Provide the (x, y) coordinate of the cell's center where the given text is located.  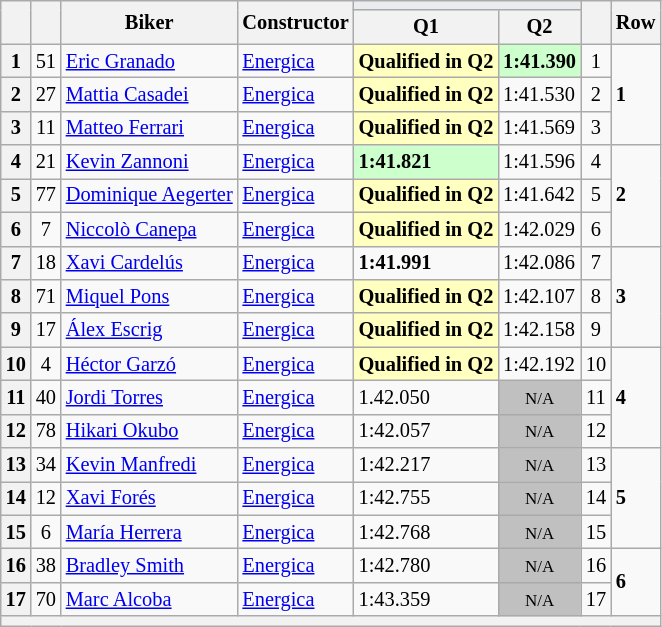
51 (46, 61)
71 (46, 296)
Kevin Manfredi (150, 465)
Hikari Okubo (150, 431)
Eric Granado (150, 61)
34 (46, 465)
27 (46, 94)
70 (46, 599)
1:42.755 (426, 498)
1:41.530 (540, 94)
1.42.050 (426, 397)
1:41.390 (540, 61)
1:41.569 (540, 128)
40 (46, 397)
Bradley Smith (150, 565)
77 (46, 195)
1:42.086 (540, 263)
1:42.107 (540, 296)
Q2 (540, 27)
Xavi Forés (150, 498)
Xavi Cardelús (150, 263)
Biker (150, 22)
1:41.642 (540, 195)
18 (46, 263)
38 (46, 565)
Miquel Pons (150, 296)
Dominique Aegerter (150, 195)
78 (46, 431)
1:42.780 (426, 565)
1:41.596 (540, 162)
Héctor Garzó (150, 364)
1:42.217 (426, 465)
1:42.057 (426, 431)
Marc Alcoba (150, 599)
Niccolò Canepa (150, 229)
Mattia Casadei (150, 94)
1:41.821 (426, 162)
1:42.158 (540, 330)
1:42.768 (426, 532)
Matteo Ferrari (150, 128)
Álex Escrig (150, 330)
1:42.192 (540, 364)
21 (46, 162)
Row (636, 22)
1:43.359 (426, 599)
Constructor (296, 22)
1:42.029 (540, 229)
María Herrera (150, 532)
Q1 (426, 27)
Jordi Torres (150, 397)
1:41.991 (426, 263)
Kevin Zannoni (150, 162)
